Extract the [X, Y] coordinate from the center of the cell holding the provided text.  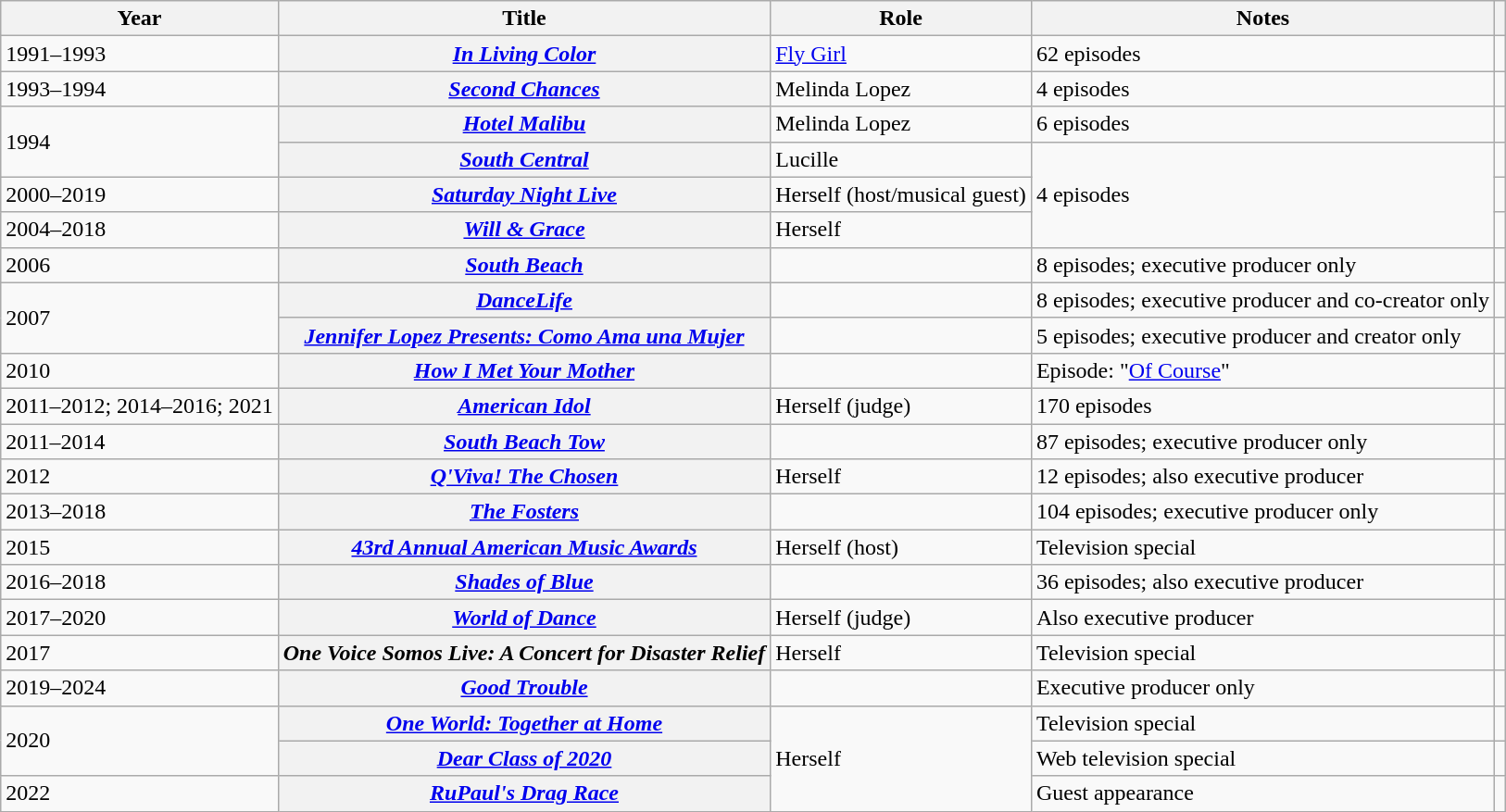
In Living Color [524, 54]
Episode: "Of Course" [1262, 370]
43rd Annual American Music Awards [524, 547]
12 episodes; also executive producer [1262, 477]
2020 [140, 741]
Will & Grace [524, 230]
2012 [140, 477]
South Beach [524, 265]
World of Dance [524, 618]
One World: Together at Home [524, 723]
2007 [140, 318]
Role [901, 19]
Jennifer Lopez Presents: Como Ama una Mujer [524, 335]
Good Trouble [524, 688]
2017–2020 [140, 618]
Saturday Night Live [524, 194]
36 episodes; also executive producer [1262, 582]
Shades of Blue [524, 582]
2016–2018 [140, 582]
2011–2012; 2014–2016; 2021 [140, 406]
Year [140, 19]
1991–1993 [140, 54]
DanceLife [524, 300]
2019–2024 [140, 688]
Lucille [901, 159]
American Idol [524, 406]
Herself (host/musical guest) [901, 194]
2010 [140, 370]
Notes [1262, 19]
62 episodes [1262, 54]
Guest appearance [1262, 793]
Hotel Malibu [524, 124]
170 episodes [1262, 406]
2015 [140, 547]
RuPaul's Drag Race [524, 793]
87 episodes; executive producer only [1262, 442]
2006 [140, 265]
Fly Girl [901, 54]
2013–2018 [140, 512]
2004–2018 [140, 230]
How I Met Your Mother [524, 370]
1993–1994 [140, 89]
1994 [140, 142]
Executive producer only [1262, 688]
8 episodes; executive producer only [1262, 265]
Dear Class of 2020 [524, 758]
The Fosters [524, 512]
South Central [524, 159]
Also executive producer [1262, 618]
8 episodes; executive producer and co-creator only [1262, 300]
Second Chances [524, 89]
Web television special [1262, 758]
South Beach Tow [524, 442]
6 episodes [1262, 124]
2011–2014 [140, 442]
Herself (host) [901, 547]
2022 [140, 793]
5 episodes; executive producer and creator only [1262, 335]
Title [524, 19]
Q'Viva! The Chosen [524, 477]
One Voice Somos Live: A Concert for Disaster Relief [524, 653]
104 episodes; executive producer only [1262, 512]
2017 [140, 653]
2000–2019 [140, 194]
